Output the (x, y) coordinate of the center of the cell containing the given text.  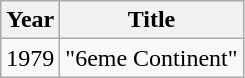
Title (152, 20)
1979 (30, 58)
"6eme Continent" (152, 58)
Year (30, 20)
